Return (X, Y) of the center of cell containing provided text 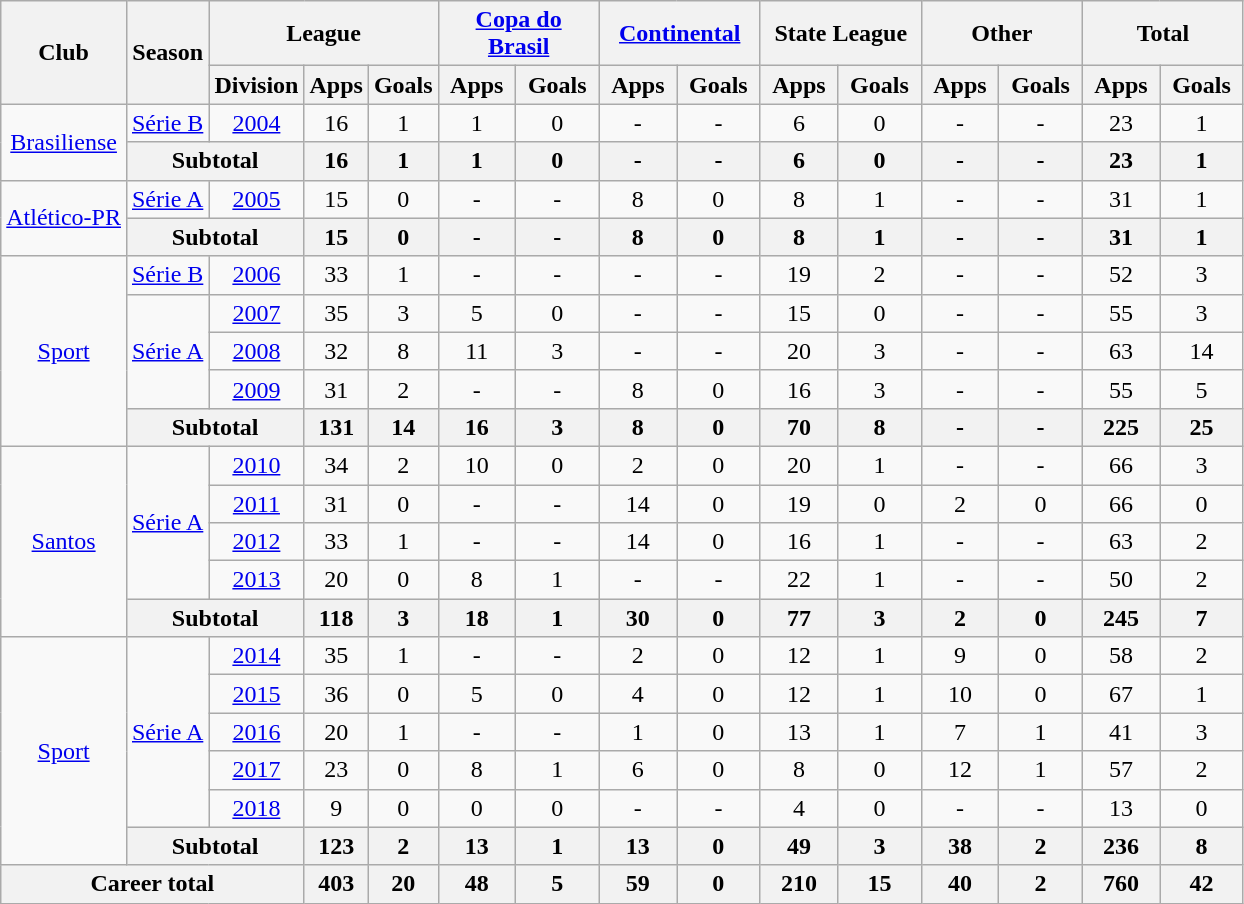
Club (64, 52)
2011 (256, 503)
Other (1002, 34)
77 (798, 618)
50 (1120, 580)
32 (336, 351)
48 (476, 884)
236 (1120, 846)
760 (1120, 884)
210 (798, 884)
245 (1120, 618)
2015 (256, 694)
2008 (256, 351)
57 (1120, 770)
Continental (680, 34)
225 (1120, 427)
25 (1202, 427)
22 (798, 580)
58 (1120, 656)
2010 (256, 465)
40 (960, 884)
Season (167, 52)
Career total (152, 884)
18 (476, 618)
2018 (256, 808)
70 (798, 427)
11 (476, 351)
49 (798, 846)
2016 (256, 732)
59 (638, 884)
52 (1120, 275)
2014 (256, 656)
2012 (256, 542)
131 (336, 427)
State League (840, 34)
2006 (256, 275)
2009 (256, 389)
123 (336, 846)
2013 (256, 580)
118 (336, 618)
403 (336, 884)
Copa do Brasil (518, 34)
2017 (256, 770)
League (324, 34)
2007 (256, 313)
2004 (256, 123)
34 (336, 465)
Brasiliense (64, 142)
67 (1120, 694)
42 (1202, 884)
Atlético-PR (64, 218)
Santos (64, 541)
Division (256, 85)
2005 (256, 199)
38 (960, 846)
Total (1162, 34)
41 (1120, 732)
30 (638, 618)
36 (336, 694)
